Output the (X, Y) coordinate of the center of the cell containing the given text.  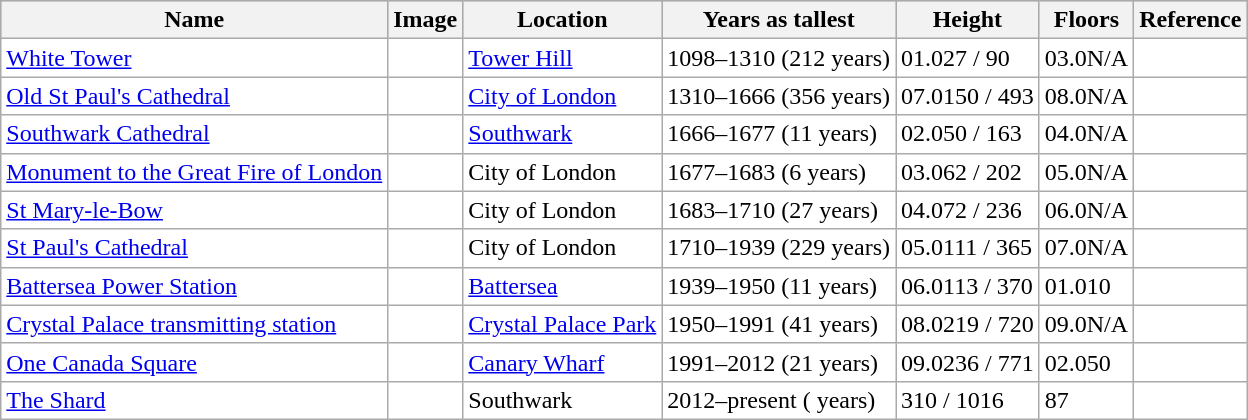
Monument to the Great Fire of London (194, 172)
02.050 / 163 (968, 134)
01.027 / 90 (968, 58)
Name (194, 20)
08.0N/A (1086, 96)
Location (562, 20)
06.0113 / 370 (968, 286)
Height (968, 20)
Battersea Power Station (194, 286)
Reference (1190, 20)
One Canada Square (194, 362)
1310–1666 (356 years) (779, 96)
Battersea (562, 286)
04.0N/A (1086, 134)
02.050 (1086, 362)
01.010 (1086, 286)
1710–1939 (229 years) (779, 248)
1950–1991 (41 years) (779, 324)
07.0150 / 493 (968, 96)
1991–2012 (21 years) (779, 362)
Crystal Palace transmitting station (194, 324)
1666–1677 (11 years) (779, 134)
03.062 / 202 (968, 172)
Years as tallest (779, 20)
08.0219 / 720 (968, 324)
The Shard (194, 400)
09.0N/A (1086, 324)
Tower Hill (562, 58)
87 (1086, 400)
St Mary-le-Bow (194, 210)
Southwark Cathedral (194, 134)
Old St Paul's Cathedral (194, 96)
310 / 1016 (968, 400)
05.0111 / 365 (968, 248)
07.0N/A (1086, 248)
1683–1710 (27 years) (779, 210)
04.072 / 236 (968, 210)
1677–1683 (6 years) (779, 172)
Image (426, 20)
05.0N/A (1086, 172)
1939–1950 (11 years) (779, 286)
Floors (1086, 20)
White Tower (194, 58)
Canary Wharf (562, 362)
Crystal Palace Park (562, 324)
1098–1310 (212 years) (779, 58)
03.0N/A (1086, 58)
09.0236 / 771 (968, 362)
St Paul's Cathedral (194, 248)
2012–present ( years) (779, 400)
06.0N/A (1086, 210)
